From the cell containing the given text, extract its center point as [x, y] coordinate. 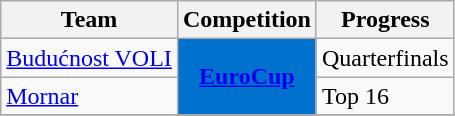
Quarterfinals [385, 58]
Progress [385, 20]
Mornar [90, 96]
Team [90, 20]
Budućnost VOLI [90, 58]
Competition [246, 20]
EuroCup [246, 77]
Top 16 [385, 96]
